Capture the cell that displays the provided text and extract its [X, Y] central coordinate. 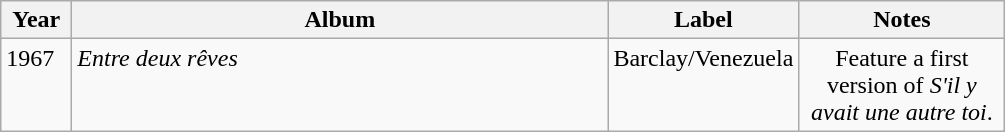
Feature a first version of S'il y avait une autre toi. [902, 85]
Label [704, 20]
Album [340, 20]
Year [36, 20]
Notes [902, 20]
Barclay/Venezuela [704, 85]
Entre deux rêves [340, 85]
1967 [36, 85]
